Return (X, Y) of the center of cell containing provided text 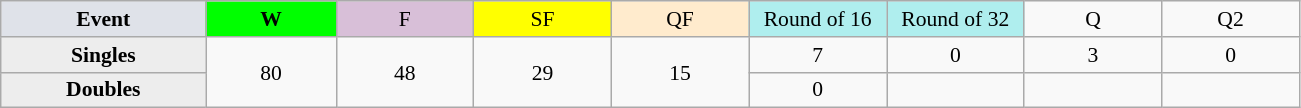
3 (1093, 55)
Singles (104, 55)
48 (405, 72)
Event (104, 19)
7 (818, 55)
Doubles (104, 90)
Round of 16 (818, 19)
Q2 (1231, 19)
Q (1093, 19)
Round of 32 (955, 19)
QF (680, 19)
80 (271, 72)
F (405, 19)
29 (543, 72)
W (271, 19)
15 (680, 72)
SF (543, 19)
